Locate the cell with the specified text and output its [X, Y] center coordinate. 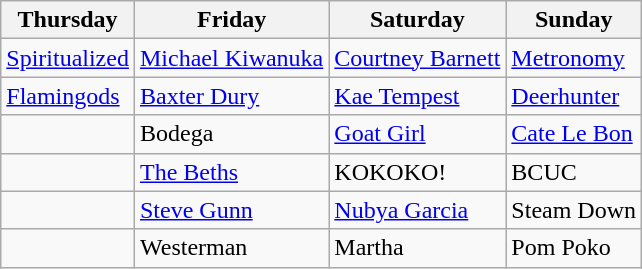
Bodega [231, 134]
Saturday [418, 20]
Kae Tempest [418, 96]
Steve Gunn [231, 210]
Pom Poko [574, 248]
Nubya Garcia [418, 210]
KOKOKO! [418, 172]
Michael Kiwanuka [231, 58]
Spiritualized [68, 58]
Flamingods [68, 96]
Steam Down [574, 210]
Thursday [68, 20]
Cate Le Bon [574, 134]
Deerhunter [574, 96]
Sunday [574, 20]
Friday [231, 20]
Goat Girl [418, 134]
Martha [418, 248]
Westerman [231, 248]
Courtney Barnett [418, 58]
Baxter Dury [231, 96]
The Beths [231, 172]
BCUC [574, 172]
Metronomy [574, 58]
